Search for the cell housing the specified text and yield its [x, y] center coordinate. 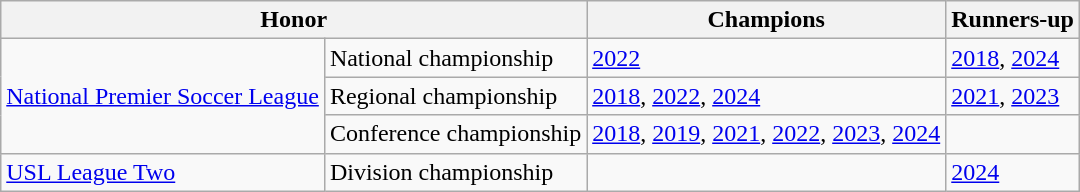
Division championship [455, 172]
National championship [455, 58]
Regional championship [455, 96]
2022 [766, 58]
2024 [1013, 172]
2018, 2024 [1013, 58]
Champions [766, 20]
Runners-up [1013, 20]
National Premier Soccer League [163, 96]
2018, 2022, 2024 [766, 96]
Honor [294, 20]
2021, 2023 [1013, 96]
2018, 2019, 2021, 2022, 2023, 2024 [766, 134]
Conference championship [455, 134]
USL League Two [163, 172]
